Extract the [x, y] coordinate from the center of the cell holding the provided text.  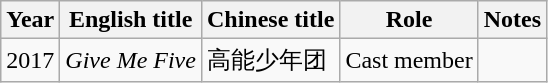
Role [409, 20]
高能少年团 [270, 60]
2017 [30, 60]
Notes [512, 20]
Give Me Five [131, 60]
Year [30, 20]
Chinese title [270, 20]
English title [131, 20]
Cast member [409, 60]
